Provide the [x, y] coordinate of the cell's center where the given text is located.  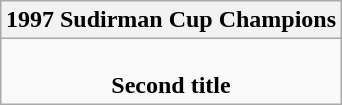
1997 Sudirman Cup Champions [170, 20]
Second title [170, 72]
